From the cell containing the given text, extract its center point as [X, Y] coordinate. 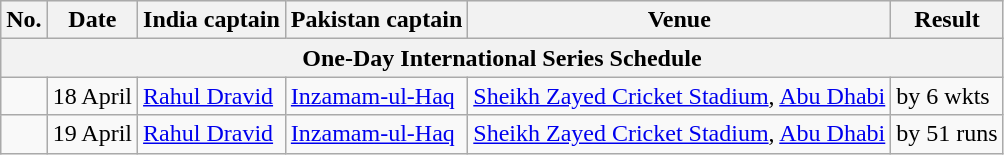
18 April [92, 96]
Venue [680, 20]
Date [92, 20]
Pakistan captain [376, 20]
No. [24, 20]
19 April [92, 134]
Result [947, 20]
India captain [212, 20]
by 51 runs [947, 134]
by 6 wkts [947, 96]
One-Day International Series Schedule [502, 58]
